Scan for the cell matching the given text and deliver its (X, Y) coordinate at center. 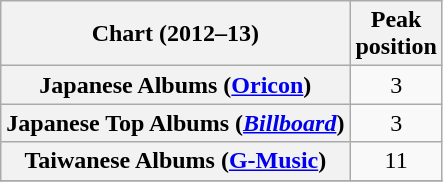
11 (396, 161)
Japanese Top Albums (Billboard) (176, 123)
Peakposition (396, 34)
Chart (2012–13) (176, 34)
Taiwanese Albums (G-Music) (176, 161)
Japanese Albums (Oricon) (176, 85)
